Find where the given text appears and provide that cell's center as (X, Y) coordinate. 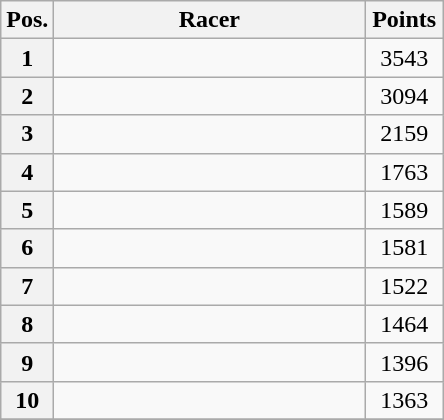
3094 (404, 96)
6 (28, 248)
1522 (404, 286)
2159 (404, 134)
Points (404, 20)
1581 (404, 248)
4 (28, 172)
10 (28, 400)
1396 (404, 362)
8 (28, 324)
5 (28, 210)
3543 (404, 58)
2 (28, 96)
7 (28, 286)
1589 (404, 210)
3 (28, 134)
Racer (210, 20)
Pos. (28, 20)
1 (28, 58)
9 (28, 362)
1363 (404, 400)
1464 (404, 324)
1763 (404, 172)
